Scan for the cell matching the given text and deliver its (X, Y) coordinate at center. 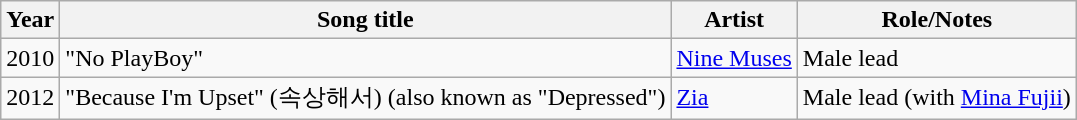
Male lead (with Mina Fujii) (936, 98)
"No PlayBoy" (366, 58)
Song title (366, 20)
2012 (30, 98)
Male lead (936, 58)
Role/Notes (936, 20)
Year (30, 20)
Zia (734, 98)
Nine Muses (734, 58)
"Because I'm Upset" (속상해서) (also known as "Depressed") (366, 98)
Artist (734, 20)
2010 (30, 58)
